Capture the cell that displays the provided text and extract its [X, Y] central coordinate. 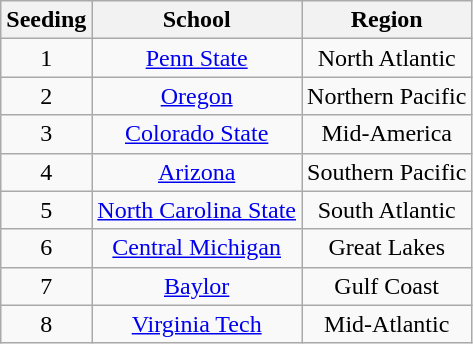
Central Michigan [197, 248]
Penn State [197, 58]
7 [46, 286]
Virginia Tech [197, 324]
Region [387, 20]
Colorado State [197, 134]
Great Lakes [387, 248]
Mid-America [387, 134]
North Carolina State [197, 210]
Mid-Atlantic [387, 324]
Oregon [197, 96]
Southern Pacific [387, 172]
8 [46, 324]
5 [46, 210]
1 [46, 58]
4 [46, 172]
3 [46, 134]
South Atlantic [387, 210]
North Atlantic [387, 58]
Seeding [46, 20]
2 [46, 96]
Gulf Coast [387, 286]
Baylor [197, 286]
School [197, 20]
6 [46, 248]
Arizona [197, 172]
Northern Pacific [387, 96]
